For the text-containing cell, return its midpoint in (X, Y) coordinate format. 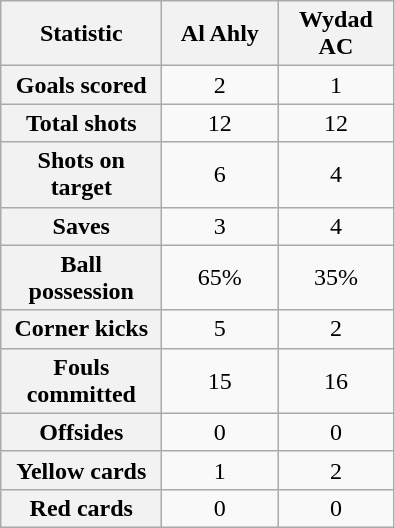
Corner kicks (82, 329)
Fouls committed (82, 380)
Yellow cards (82, 470)
Total shots (82, 123)
15 (220, 380)
Saves (82, 226)
6 (220, 174)
Shots on target (82, 174)
5 (220, 329)
65% (220, 278)
Offsides (82, 432)
Wydad AC (336, 34)
3 (220, 226)
Goals scored (82, 85)
35% (336, 278)
Al Ahly (220, 34)
Red cards (82, 508)
Ball possession (82, 278)
Statistic (82, 34)
16 (336, 380)
